Return the (X, Y) coordinate for the center point of the cell that contains the specified text.  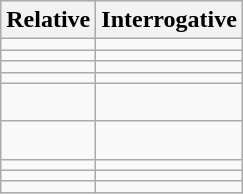
Interrogative (170, 20)
Relative (48, 20)
